Output the [x, y] coordinate of the center of the cell containing the given text.  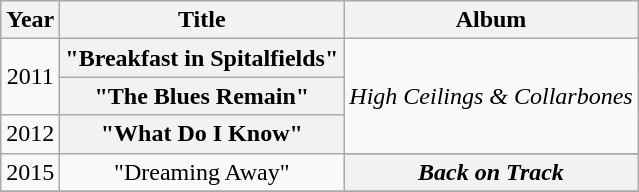
2011 [30, 77]
"Dreaming Away" [202, 172]
Back on Track [491, 172]
Title [202, 20]
Album [491, 20]
2015 [30, 172]
"What Do I Know" [202, 134]
"Breakfast in Spitalfields" [202, 58]
"The Blues Remain" [202, 96]
High Ceilings & Collarbones [491, 96]
2012 [30, 134]
Year [30, 20]
